Return the (X, Y) coordinate for the center point of the cell that contains the specified text.  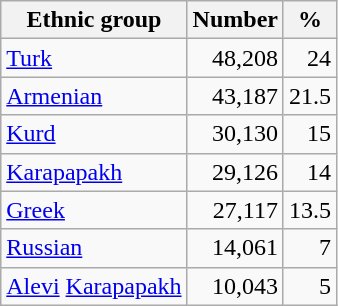
Armenian (94, 96)
15 (310, 134)
21.5 (310, 96)
Alevi Karapapakh (94, 286)
5 (310, 286)
48,208 (235, 58)
43,187 (235, 96)
% (310, 20)
30,130 (235, 134)
Kurd (94, 134)
10,043 (235, 286)
Karapapakh (94, 172)
Russian (94, 248)
Ethnic group (94, 20)
29,126 (235, 172)
7 (310, 248)
Greek (94, 210)
Number (235, 20)
27,117 (235, 210)
Turk (94, 58)
24 (310, 58)
13.5 (310, 210)
14 (310, 172)
14,061 (235, 248)
